Scan for the cell matching the given text and deliver its (X, Y) coordinate at center. 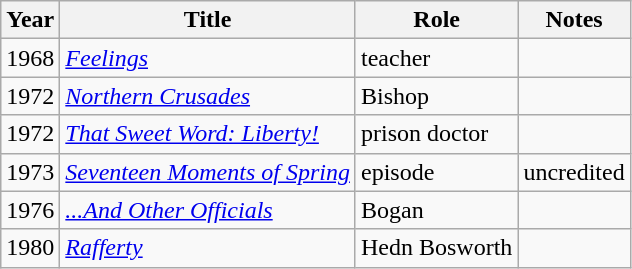
Feelings (208, 58)
That Sweet Word: Liberty! (208, 134)
...And Other Officials (208, 210)
Hedn Bosworth (436, 248)
Rafferty (208, 248)
Notes (574, 20)
Role (436, 20)
1968 (30, 58)
Title (208, 20)
Seventeen Moments of Spring (208, 172)
Year (30, 20)
prison doctor (436, 134)
Bishop (436, 96)
1980 (30, 248)
Bogan (436, 210)
teacher (436, 58)
uncredited (574, 172)
Northern Crusades (208, 96)
1973 (30, 172)
episode (436, 172)
1976 (30, 210)
